Return the [x, y] coordinate for the center point of the cell that contains the specified text.  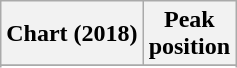
Chart (2018) [72, 34]
Peak position [189, 34]
